Capture the cell that displays the provided text and extract its [X, Y] central coordinate. 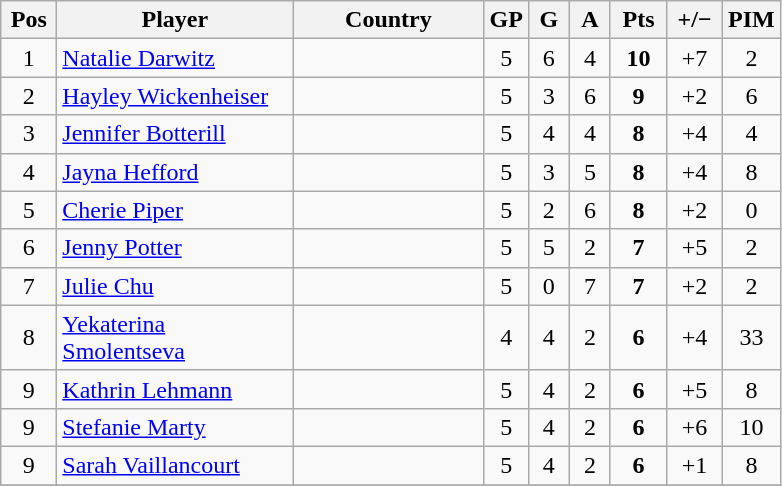
+1 [695, 465]
Natalie Darwitz [175, 58]
+/− [695, 20]
Julie Chu [175, 286]
Jenny Potter [175, 248]
Country [388, 20]
Jennifer Botterill [175, 134]
Yekaterina Smolentseva [175, 338]
Hayley Wickenheiser [175, 96]
GP [506, 20]
Pts [638, 20]
Player [175, 20]
Kathrin Lehmann [175, 389]
33 [752, 338]
G [548, 20]
Sarah Vaillancourt [175, 465]
Stefanie Marty [175, 427]
+6 [695, 427]
1 [29, 58]
+7 [695, 58]
Jayna Hefford [175, 172]
Pos [29, 20]
Cherie Piper [175, 210]
PIM [752, 20]
A [590, 20]
